Identify which cell holds the provided text, then report its [x, y] central coordinate. 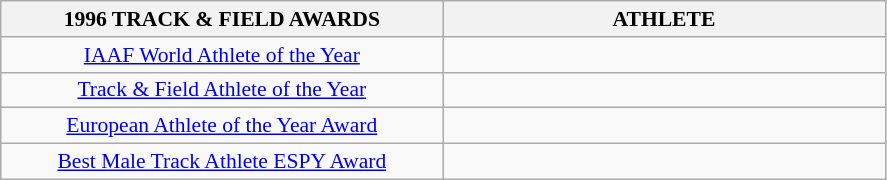
Best Male Track Athlete ESPY Award [222, 162]
IAAF World Athlete of the Year [222, 55]
European Athlete of the Year Award [222, 126]
Track & Field Athlete of the Year [222, 90]
ATHLETE [664, 19]
1996 TRACK & FIELD AWARDS [222, 19]
